From the cell containing the given text, extract its center point as [X, Y] coordinate. 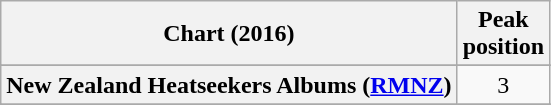
3 [503, 85]
New Zealand Heatseekers Albums (RMNZ) [229, 85]
Chart (2016) [229, 34]
Peak position [503, 34]
